Search for the cell housing the specified text and yield its [x, y] center coordinate. 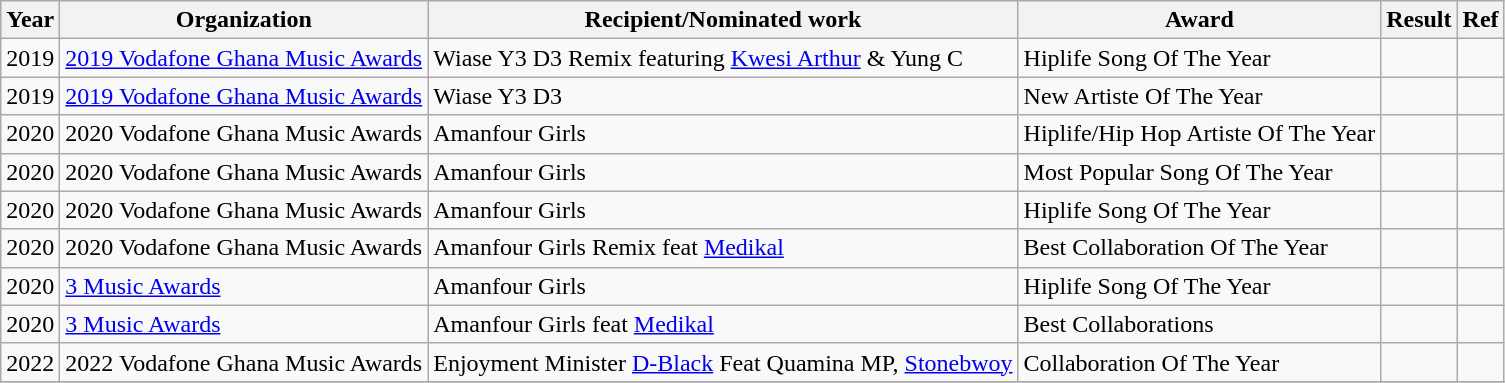
Ref [1480, 20]
Recipient/Nominated work [723, 20]
Most Popular Song Of The Year [1200, 172]
Collaboration Of The Year [1200, 362]
Award [1200, 20]
Best Collaborations [1200, 324]
New Artiste Of The Year [1200, 96]
Wiase Y3 D3 [723, 96]
Best Collaboration Of The Year [1200, 248]
Hiplife/Hip Hop Artiste Of The Year [1200, 134]
Amanfour Girls feat Medikal [723, 324]
Amanfour Girls Remix feat Medikal [723, 248]
Year [30, 20]
Result [1419, 20]
2022 Vodafone Ghana Music Awards [244, 362]
2022 [30, 362]
Enjoyment Minister D-Black Feat Quamina MP, Stonebwoy [723, 362]
Wiase Y3 D3 Remix featuring Kwesi Arthur & Yung C [723, 58]
Organization [244, 20]
